Identify which cell holds the provided text, then report its [X, Y] central coordinate. 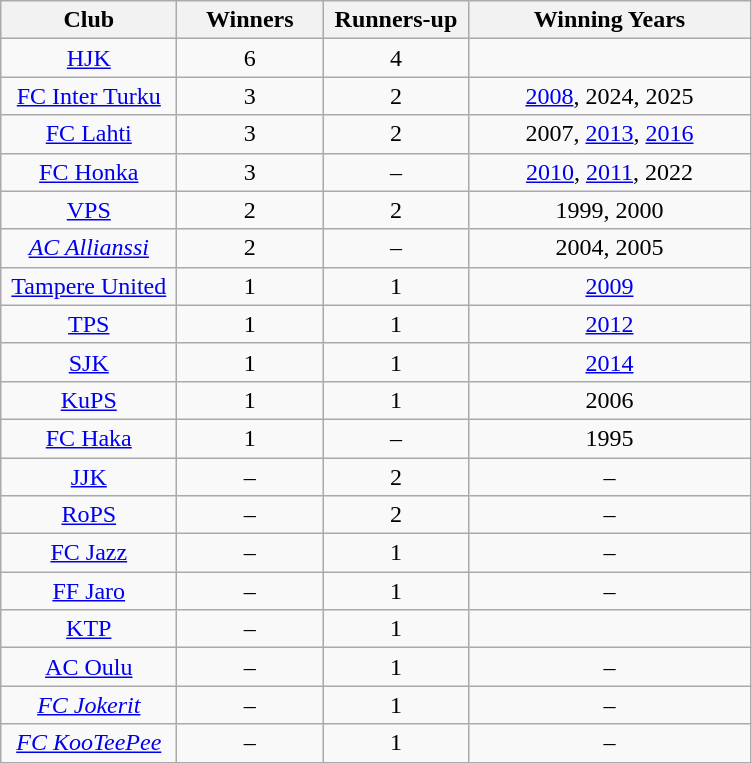
TPS [89, 324]
SJK [89, 362]
2010, 2011, 2022 [610, 172]
HJK [89, 58]
Club [89, 20]
2008, 2024, 2025 [610, 96]
FC Jazz [89, 553]
FC Lahti [89, 134]
6 [250, 58]
AC Allianssi [89, 248]
FC Honka [89, 172]
FC Jokerit [89, 705]
2007, 2013, 2016 [610, 134]
2012 [610, 324]
FC Inter Turku [89, 96]
JJK [89, 477]
KuPS [89, 400]
Runners-up [396, 20]
KTP [89, 629]
AC Oulu [89, 667]
Tampere United [89, 286]
VPS [89, 210]
2006 [610, 400]
1999, 2000 [610, 210]
RoPS [89, 515]
2009 [610, 286]
Winners [250, 20]
2014 [610, 362]
FC Haka [89, 438]
FC KooTeePee [89, 743]
2004, 2005 [610, 248]
4 [396, 58]
1995 [610, 438]
FF Jaro [89, 591]
Winning Years [610, 20]
